Pinpoint the cell where the given text exists, returning its [X, Y] midpoint coordinate. 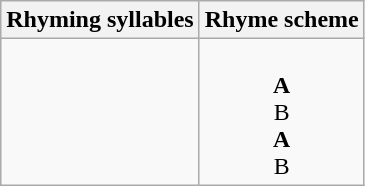
Rhyming syllables [100, 20]
Rhyme scheme [282, 20]
A B A B [282, 112]
